Return [x, y] of the center of cell containing provided text 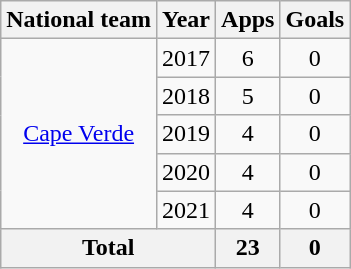
Total [108, 248]
2018 [186, 96]
2017 [186, 58]
5 [248, 96]
2021 [186, 210]
2020 [186, 172]
Year [186, 20]
2019 [186, 134]
Goals [315, 20]
23 [248, 248]
Apps [248, 20]
6 [248, 58]
Cape Verde [79, 134]
National team [79, 20]
